Determine the (x, y) coordinate at the center of the cell enclosing the given text.  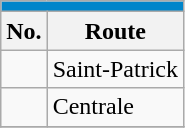
No. (24, 31)
Centrale (115, 107)
Route (115, 31)
Saint-Patrick (115, 69)
